Provide the (x, y) coordinate of the cell's center where the given text is located.  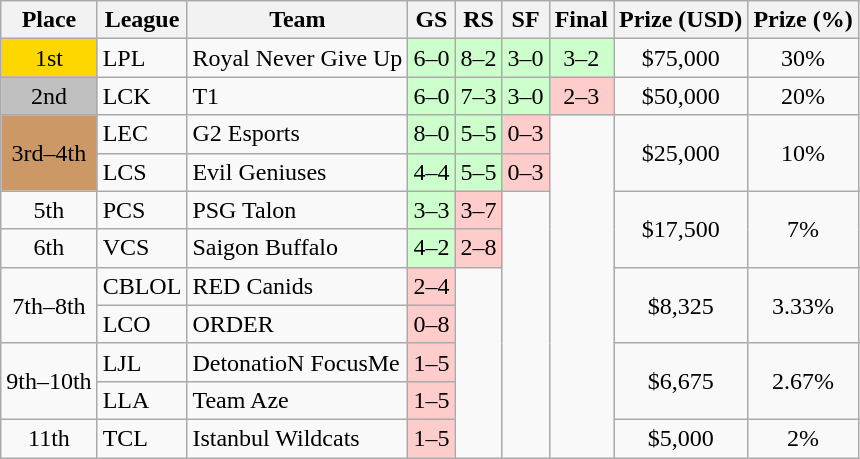
Prize (%) (803, 20)
DetonatioN FocusMe (298, 362)
6th (49, 248)
T1 (298, 96)
Istanbul Wildcats (298, 438)
2% (803, 438)
5th (49, 210)
RED Canids (298, 286)
Saigon Buffalo (298, 248)
LLA (142, 400)
9th–10th (49, 381)
1st (49, 58)
$25,000 (681, 153)
Team Aze (298, 400)
Prize (USD) (681, 20)
Team (298, 20)
$75,000 (681, 58)
4–2 (432, 248)
RS (478, 20)
20% (803, 96)
7–3 (478, 96)
LEC (142, 134)
7% (803, 229)
PCS (142, 210)
PSG Talon (298, 210)
11th (49, 438)
LJL (142, 362)
2–8 (478, 248)
3.33% (803, 305)
0–8 (432, 324)
LCS (142, 172)
$6,675 (681, 381)
8–0 (432, 134)
LCK (142, 96)
LPL (142, 58)
7th–8th (49, 305)
2nd (49, 96)
G2 Esports (298, 134)
League (142, 20)
Evil Geniuses (298, 172)
Royal Never Give Up (298, 58)
SF (526, 20)
2–3 (581, 96)
$8,325 (681, 305)
LCO (142, 324)
3–3 (432, 210)
2–4 (432, 286)
8–2 (478, 58)
3–2 (581, 58)
CBLOL (142, 286)
Final (581, 20)
TCL (142, 438)
$17,500 (681, 229)
3rd–4th (49, 153)
30% (803, 58)
4–4 (432, 172)
ORDER (298, 324)
2.67% (803, 381)
VCS (142, 248)
GS (432, 20)
10% (803, 153)
Place (49, 20)
3–7 (478, 210)
$5,000 (681, 438)
$50,000 (681, 96)
